Pinpoint the cell where the given text exists, returning its (x, y) midpoint coordinate. 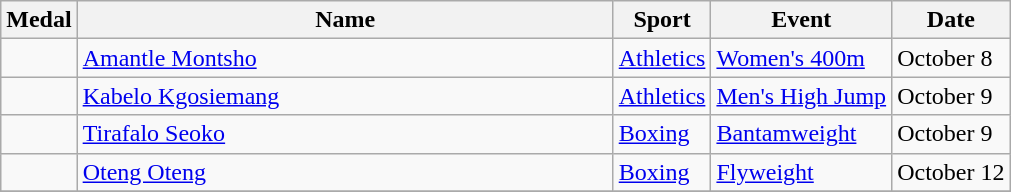
Bantamweight (802, 134)
Women's 400m (802, 58)
Oteng Oteng (345, 172)
Tirafalo Seoko (345, 134)
Sport (662, 20)
Flyweight (802, 172)
Kabelo Kgosiemang (345, 96)
Name (345, 20)
Men's High Jump (802, 96)
Amantle Montsho (345, 58)
October 8 (951, 58)
Date (951, 20)
October 12 (951, 172)
Medal (39, 20)
Event (802, 20)
